Pinpoint the cell where the given text exists, returning its (X, Y) midpoint coordinate. 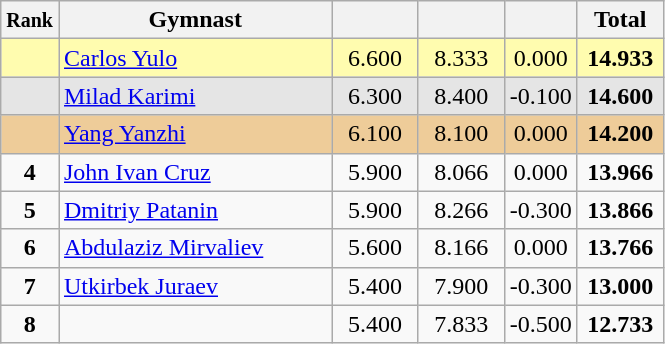
5.600 (375, 248)
Gymnast (195, 20)
John Ivan Cruz (195, 172)
Utkirbek Juraev (195, 286)
Yang Yanzhi (195, 134)
-0.500 (540, 324)
Milad Karimi (195, 96)
8.100 (461, 134)
6.100 (375, 134)
Rank (30, 20)
-0.100 (540, 96)
14.933 (620, 58)
13.966 (620, 172)
8.166 (461, 248)
13.000 (620, 286)
5 (30, 210)
6.300 (375, 96)
8.066 (461, 172)
8.266 (461, 210)
13.766 (620, 248)
4 (30, 172)
7.900 (461, 286)
13.866 (620, 210)
Carlos Yulo (195, 58)
12.733 (620, 324)
14.200 (620, 134)
Total (620, 20)
7.833 (461, 324)
7 (30, 286)
8 (30, 324)
8.333 (461, 58)
8.400 (461, 96)
Dmitriy Patanin (195, 210)
6.600 (375, 58)
6 (30, 248)
Abdulaziz Mirvaliev (195, 248)
14.600 (620, 96)
